Capture the cell that displays the provided text and extract its [x, y] central coordinate. 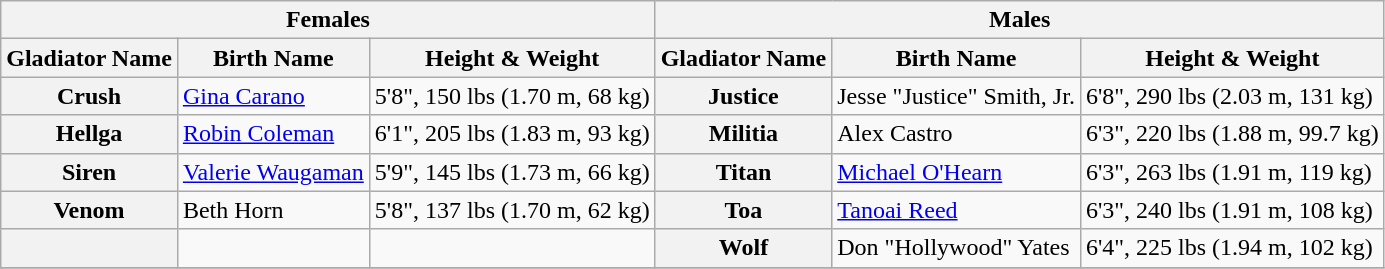
Justice [744, 96]
6'3", 220 lbs (1.88 m, 99.7 kg) [1232, 134]
Jesse "Justice" Smith, Jr. [956, 96]
Hellga [90, 134]
Robin Coleman [273, 134]
Crush [90, 96]
5'8", 150 lbs (1.70 m, 68 kg) [512, 96]
Alex Castro [956, 134]
5'9", 145 lbs (1.73 m, 66 kg) [512, 172]
Militia [744, 134]
Males [1020, 20]
Gina Carano [273, 96]
Siren [90, 172]
Beth Horn [273, 210]
Venom [90, 210]
Valerie Waugaman [273, 172]
Females [328, 20]
Tanoai Reed [956, 210]
Don "Hollywood" Yates [956, 248]
Titan [744, 172]
Toa [744, 210]
Michael O'Hearn [956, 172]
6'4", 225 lbs (1.94 m, 102 kg) [1232, 248]
6'3", 240 lbs (1.91 m, 108 kg) [1232, 210]
6'8", 290 lbs (2.03 m, 131 kg) [1232, 96]
6'1", 205 lbs (1.83 m, 93 kg) [512, 134]
6'3", 263 lbs (1.91 m, 119 kg) [1232, 172]
Wolf [744, 248]
5'8", 137 lbs (1.70 m, 62 kg) [512, 210]
